For the text-containing cell, return its midpoint in [x, y] coordinate format. 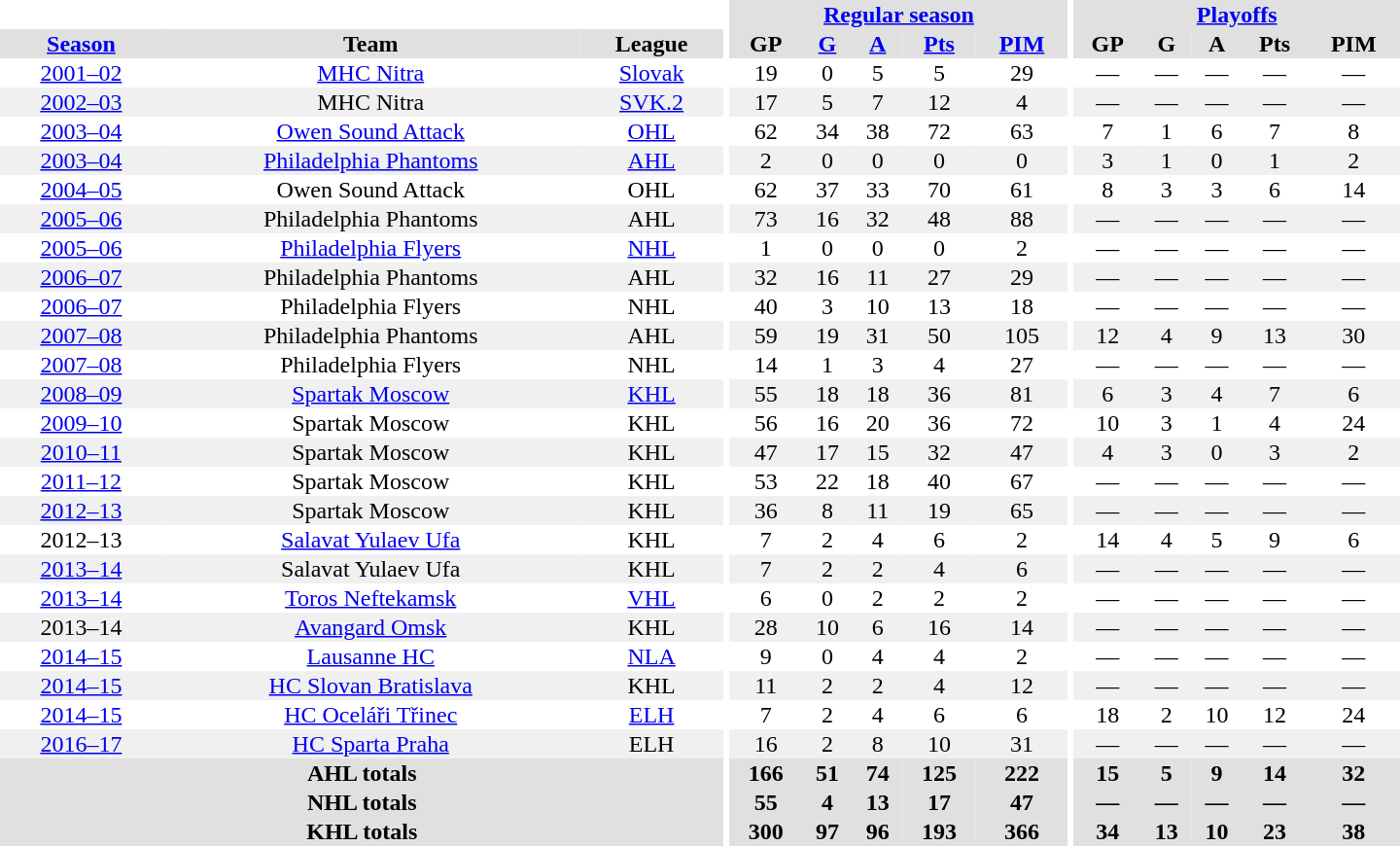
88 [1021, 219]
2002–03 [82, 102]
48 [939, 219]
51 [827, 773]
SVK.2 [651, 102]
Regular season [898, 15]
166 [766, 773]
23 [1274, 831]
125 [939, 773]
59 [766, 335]
61 [1021, 190]
63 [1021, 131]
2008–09 [82, 394]
193 [939, 831]
73 [766, 219]
105 [1021, 335]
League [651, 44]
53 [766, 481]
NHL totals [362, 802]
97 [827, 831]
Playoffs [1237, 15]
56 [766, 423]
222 [1021, 773]
VHL [651, 598]
KHL totals [362, 831]
2009–10 [82, 423]
HC Sparta Praha [371, 744]
65 [1021, 511]
Avangard Omsk [371, 627]
30 [1353, 335]
300 [766, 831]
50 [939, 335]
81 [1021, 394]
366 [1021, 831]
Slovak [651, 73]
67 [1021, 481]
HC Slovan Bratislava [371, 686]
NLA [651, 656]
70 [939, 190]
2016–17 [82, 744]
Season [82, 44]
37 [827, 190]
2011–12 [82, 481]
2010–11 [82, 452]
22 [827, 481]
2001–02 [82, 73]
HC Oceláři Třinec [371, 715]
AHL totals [362, 773]
Toros Neftekamsk [371, 598]
20 [878, 423]
2004–05 [82, 190]
Lausanne HC [371, 656]
28 [766, 627]
33 [878, 190]
74 [878, 773]
96 [878, 831]
Team [371, 44]
